Return (X, Y) of the center of cell containing provided text 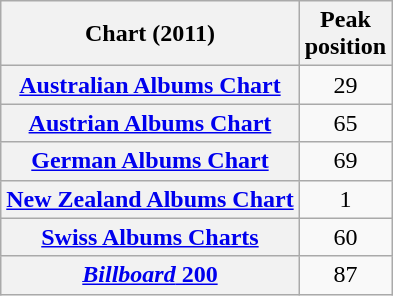
New Zealand Albums Chart (150, 199)
87 (345, 275)
60 (345, 237)
Peakposition (345, 34)
65 (345, 123)
German Albums Chart (150, 161)
29 (345, 85)
Billboard 200 (150, 275)
Swiss Albums Charts (150, 237)
Chart (2011) (150, 34)
Australian Albums Chart (150, 85)
Austrian Albums Chart (150, 123)
1 (345, 199)
69 (345, 161)
